Pinpoint the cell where the given text exists, returning its [X, Y] midpoint coordinate. 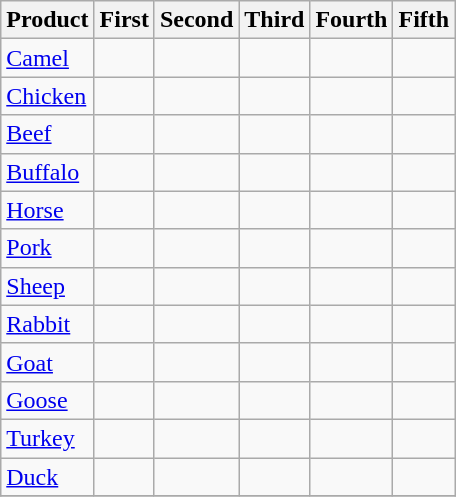
Beef [48, 134]
Second [196, 20]
Camel [48, 58]
Product [48, 20]
First [124, 20]
Buffalo [48, 172]
Duck [48, 477]
Goat [48, 362]
Fourth [352, 20]
Chicken [48, 96]
Fifth [424, 20]
Goose [48, 400]
Turkey [48, 438]
Sheep [48, 286]
Horse [48, 210]
Third [274, 20]
Pork [48, 248]
Rabbit [48, 324]
